Return the [X, Y] coordinate for the center point of the cell that contains the specified text.  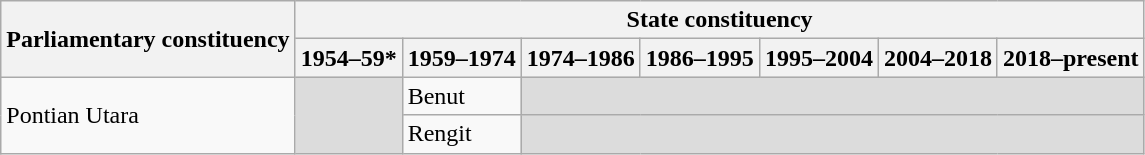
1959–1974 [462, 58]
1995–2004 [818, 58]
Benut [462, 96]
Parliamentary constituency [148, 39]
Rengit [462, 134]
1986–1995 [700, 58]
State constituency [720, 20]
2004–2018 [938, 58]
1974–1986 [580, 58]
Pontian Utara [148, 115]
2018–present [1070, 58]
1954–59* [348, 58]
